Scan for the cell matching the given text and deliver its (X, Y) coordinate at center. 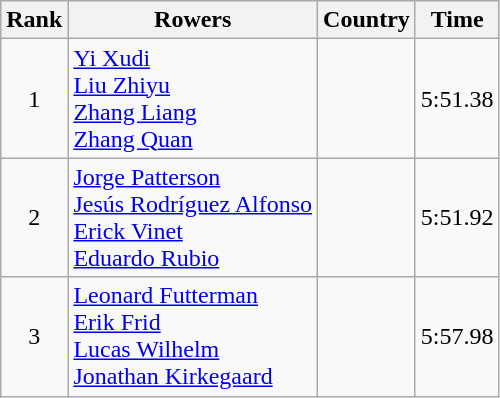
5:51.38 (457, 98)
5:51.92 (457, 218)
Rank (34, 20)
Rowers (193, 20)
Time (457, 20)
2 (34, 218)
Yi XudiLiu ZhiyuZhang LiangZhang Quan (193, 98)
Country (367, 20)
1 (34, 98)
3 (34, 336)
Leonard FuttermanErik FridLucas WilhelmJonathan Kirkegaard (193, 336)
Jorge PattersonJesús Rodríguez AlfonsoErick VinetEduardo Rubio (193, 218)
5:57.98 (457, 336)
